Return [x, y] of the center of cell containing provided text 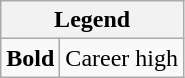
Career high [122, 58]
Bold [30, 58]
Legend [92, 20]
